Capture the cell that displays the provided text and extract its (X, Y) central coordinate. 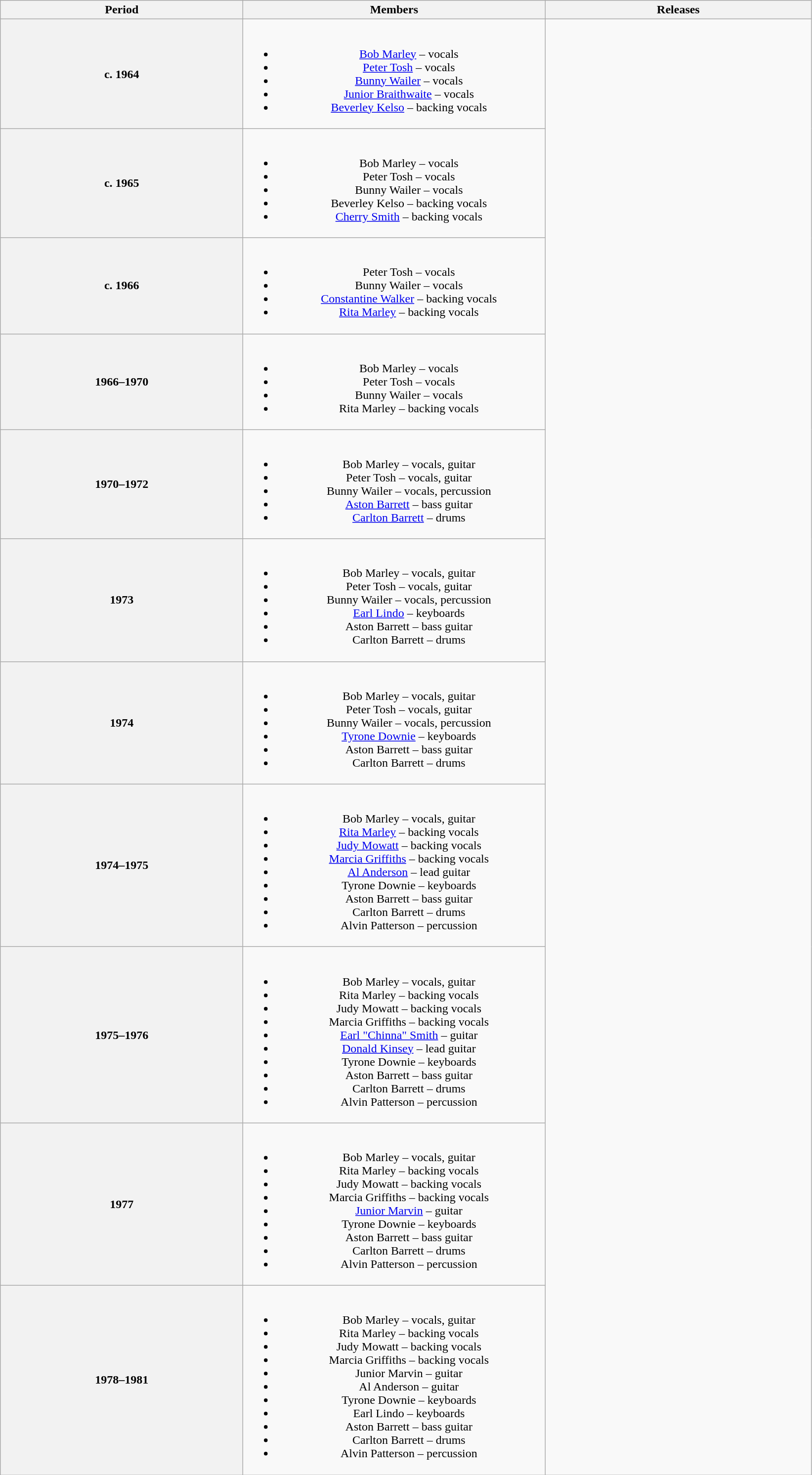
1966–1970 (122, 382)
Members (394, 10)
1974 (122, 723)
1975–1976 (122, 1035)
Period (122, 10)
Bob Marley – vocalsPeter Tosh – vocalsBunny Wailer – vocalsBeverley Kelso – backing vocalsCherry Smith – backing vocals (394, 183)
c. 1965 (122, 183)
1978–1981 (122, 1380)
c. 1964 (122, 74)
Releases (678, 10)
Bob Marley – vocals, guitarPeter Tosh – vocals, guitarBunny Wailer – vocals, percussionAston Barrett – bass guitarCarlton Barrett – drums (394, 484)
1970–1972 (122, 484)
c. 1966 (122, 286)
Bob Marley – vocalsPeter Tosh – vocalsBunny Wailer – vocalsRita Marley – backing vocals (394, 382)
1973 (122, 600)
1977 (122, 1204)
Bob Marley – vocalsPeter Tosh – vocalsBunny Wailer – vocalsJunior Braithwaite – vocalsBeverley Kelso – backing vocals (394, 74)
Peter Tosh – vocalsBunny Wailer – vocalsConstantine Walker – backing vocalsRita Marley – backing vocals (394, 286)
1974–1975 (122, 865)
